Search for the cell housing the specified text and yield its (X, Y) center coordinate. 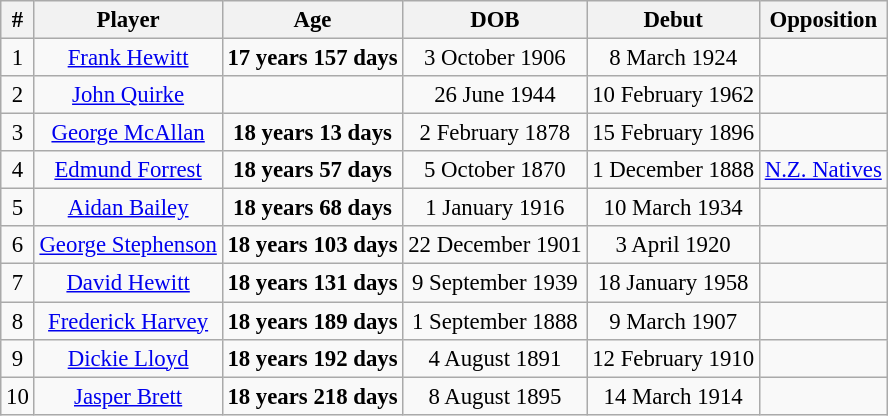
15 February 1896 (674, 133)
10 (18, 396)
12 February 1910 (674, 358)
18 years 218 days (312, 396)
22 December 1901 (495, 245)
5 (18, 208)
3 (18, 133)
Player (128, 20)
Dickie Lloyd (128, 358)
8 March 1924 (674, 58)
9 (18, 358)
10 March 1934 (674, 208)
6 (18, 245)
Jasper Brett (128, 396)
2 (18, 95)
George Stephenson (128, 245)
3 October 1906 (495, 58)
Aidan Bailey (128, 208)
18 years 189 days (312, 321)
7 (18, 283)
4 August 1891 (495, 358)
18 January 1958 (674, 283)
John Quirke (128, 95)
3 April 1920 (674, 245)
N.Z. Natives (823, 170)
Opposition (823, 20)
1 December 1888 (674, 170)
1 (18, 58)
George McAllan (128, 133)
Edmund Forrest (128, 170)
9 March 1907 (674, 321)
2 February 1878 (495, 133)
David Hewitt (128, 283)
18 years 192 days (312, 358)
Frederick Harvey (128, 321)
Age (312, 20)
1 January 1916 (495, 208)
18 years 57 days (312, 170)
14 March 1914 (674, 396)
18 years 131 days (312, 283)
18 years 13 days (312, 133)
9 September 1939 (495, 283)
8 (18, 321)
Frank Hewitt (128, 58)
1 September 1888 (495, 321)
5 October 1870 (495, 170)
10 February 1962 (674, 95)
18 years 103 days (312, 245)
# (18, 20)
26 June 1944 (495, 95)
Debut (674, 20)
17 years 157 days (312, 58)
4 (18, 170)
18 years 68 days (312, 208)
DOB (495, 20)
8 August 1895 (495, 396)
